Return (x, y) of the center of cell containing provided text 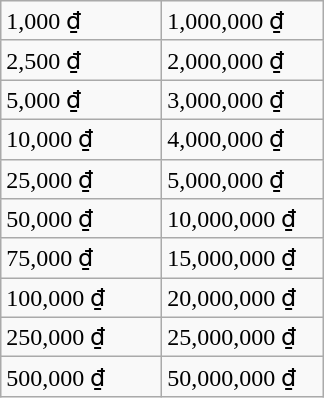
1,000,000 ₫ (242, 21)
50,000,000 ₫ (242, 377)
250,000 ₫ (82, 337)
10,000 ₫ (82, 139)
20,000,000 ₫ (242, 298)
4,000,000 ₫ (242, 139)
100,000 ₫ (82, 298)
10,000,000 ₫ (242, 219)
50,000 ₫ (82, 219)
2,000,000 ₫ (242, 60)
75,000 ₫ (82, 258)
5,000 ₫ (82, 100)
500,000 ₫ (82, 377)
1,000 ₫ (82, 21)
25,000 ₫ (82, 179)
5,000,000 ₫ (242, 179)
15,000,000 ₫ (242, 258)
25,000,000 ₫ (242, 337)
3,000,000 ₫ (242, 100)
2,500 ₫ (82, 60)
